Find where the given text appears and provide that cell's center as (X, Y) coordinate. 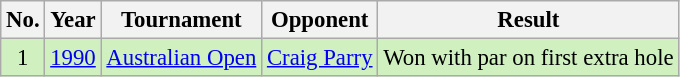
Result (528, 20)
Australian Open (182, 58)
Year (73, 20)
1990 (73, 58)
Opponent (320, 20)
Tournament (182, 20)
No. (23, 20)
Craig Parry (320, 58)
1 (23, 58)
Won with par on first extra hole (528, 58)
